Pinpoint the cell where the given text exists, returning its (X, Y) midpoint coordinate. 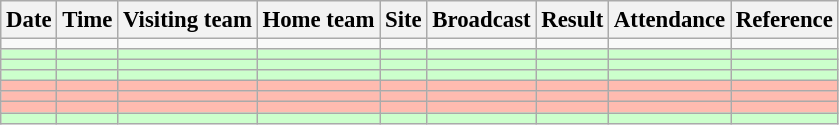
Attendance (670, 20)
Broadcast (482, 20)
Result (572, 20)
Time (88, 20)
Reference (785, 20)
Home team (318, 20)
Visiting team (188, 20)
Site (404, 20)
Date (29, 20)
